Return [X, Y] of the center of cell containing provided text 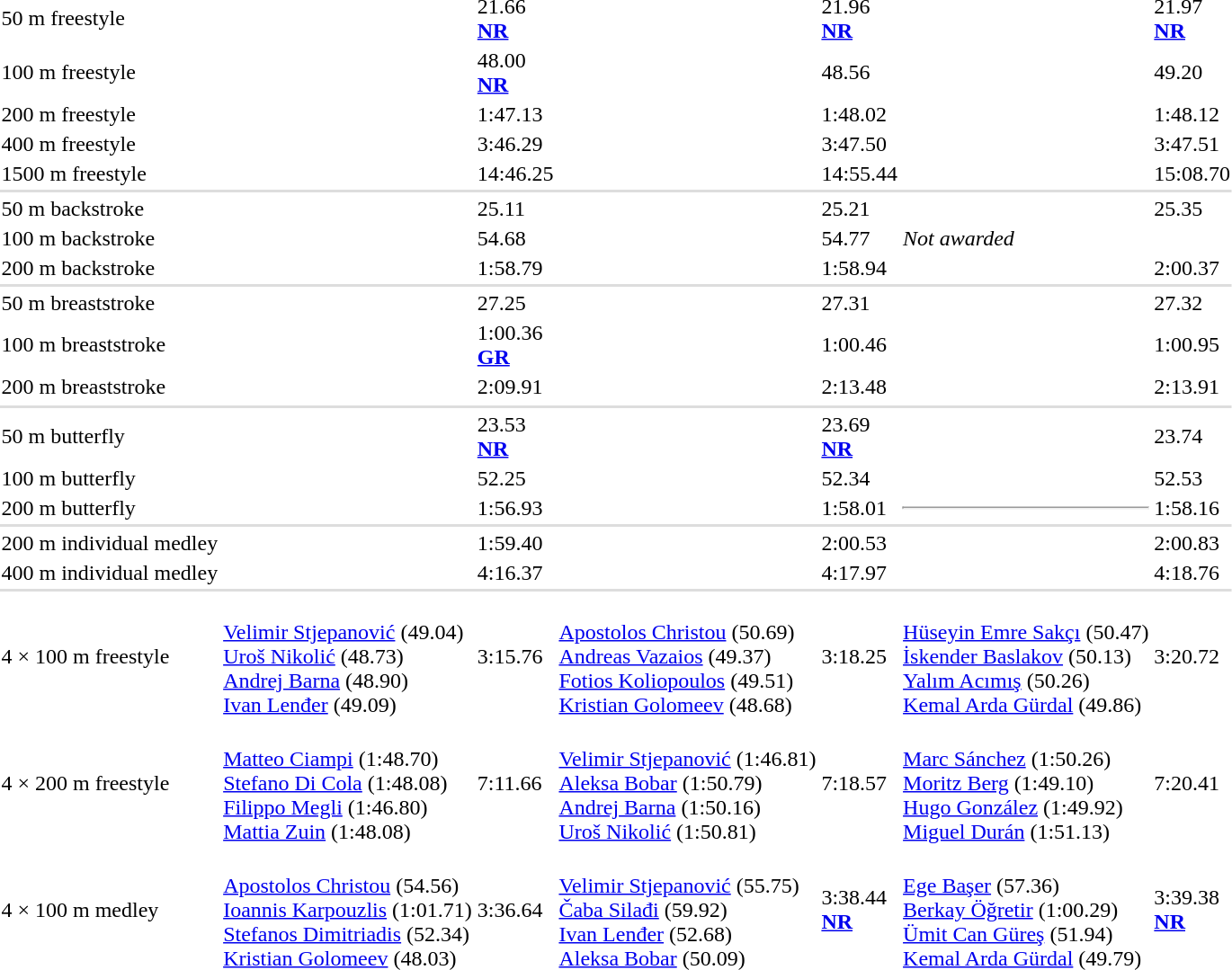
1:48.02 [860, 114]
7:20.41 [1192, 783]
7:18.57 [860, 783]
48.00NR [515, 72]
1:00.36GR [515, 345]
54.68 [515, 238]
54.77 [860, 238]
15:08.70 [1192, 174]
25.21 [860, 209]
200 m butterfly [110, 508]
14:55.44 [860, 174]
27.25 [515, 303]
Velimir Stjepanović (1:46.81)Aleksa Bobar (1:50.79)Andrej Barna (1:50.16)Uroš Nikolić (1:50.81) [687, 783]
2:09.91 [515, 387]
1:58.94 [860, 268]
1500 m freestyle [110, 174]
Marc Sánchez (1:50.26)Moritz Berg (1:49.10)Hugo González (1:49.92)Miguel Durán (1:51.13) [1026, 783]
100 m butterfly [110, 478]
200 m freestyle [110, 114]
Hüseyin Emre Sakçı (50.47)İskender Baslakov (50.13)Yalım Acımış (50.26)Kemal Arda Gürdal (49.86) [1026, 656]
1:00.95 [1192, 345]
50 m butterfly [110, 437]
52.34 [860, 478]
52.25 [515, 478]
49.20 [1192, 72]
200 m individual medley [110, 543]
1:58.79 [515, 268]
200 m backstroke [110, 268]
1:48.12 [1192, 114]
4 × 200 m freestyle [110, 783]
2:00.53 [860, 543]
1:59.40 [515, 543]
400 m individual medley [110, 573]
3:20.72 [1192, 656]
48.56 [860, 72]
52.53 [1192, 478]
50 m breaststroke [110, 303]
23.53NR [515, 437]
1:58.16 [1192, 508]
3:15.76 [515, 656]
100 m breaststroke [110, 345]
25.35 [1192, 209]
2:00.37 [1192, 268]
200 m breaststroke [110, 387]
Apostolos Christou (50.69)Andreas Vazaios (49.37)Fotios Koliopoulos (49.51)Kristian Golomeev (48.68) [687, 656]
23.69NR [860, 437]
Velimir Stjepanović (49.04)Uroš Nikolić (48.73)Andrej Barna (48.90)Ivan Lenđer (49.09) [348, 656]
Not awarded [1067, 238]
2:13.48 [860, 387]
100 m backstroke [110, 238]
3:47.50 [860, 144]
27.31 [860, 303]
2:13.91 [1192, 387]
1:58.01 [860, 508]
2:00.83 [1192, 543]
3:46.29 [515, 144]
23.74 [1192, 437]
27.32 [1192, 303]
400 m freestyle [110, 144]
3:18.25 [860, 656]
1:47.13 [515, 114]
7:11.66 [515, 783]
Matteo Ciampi (1:48.70)Stefano Di Cola (1:48.08)Filippo Megli (1:46.80)Mattia Zuin (1:48.08) [348, 783]
4:17.97 [860, 573]
1:56.93 [515, 508]
4:18.76 [1192, 573]
4:16.37 [515, 573]
4 × 100 m freestyle [110, 656]
50 m backstroke [110, 209]
3:47.51 [1192, 144]
100 m freestyle [110, 72]
1:00.46 [860, 345]
14:46.25 [515, 174]
25.11 [515, 209]
